Detect which cell encompasses the target text, then output its [X, Y] center coordinate. 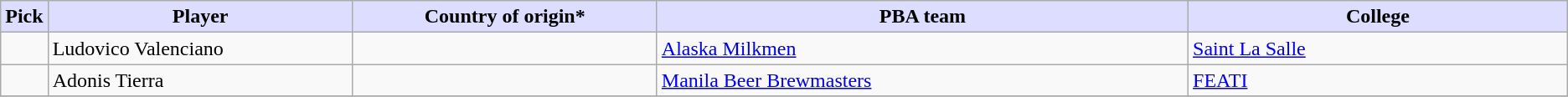
FEATI [1379, 80]
PBA team [922, 17]
Ludovico Valenciano [200, 48]
Country of origin* [504, 17]
Manila Beer Brewmasters [922, 80]
Pick [24, 17]
Adonis Tierra [200, 80]
Saint La Salle [1379, 48]
Alaska Milkmen [922, 48]
College [1379, 17]
Player [200, 17]
